Detect which cell encompasses the target text, then output its (x, y) center coordinate. 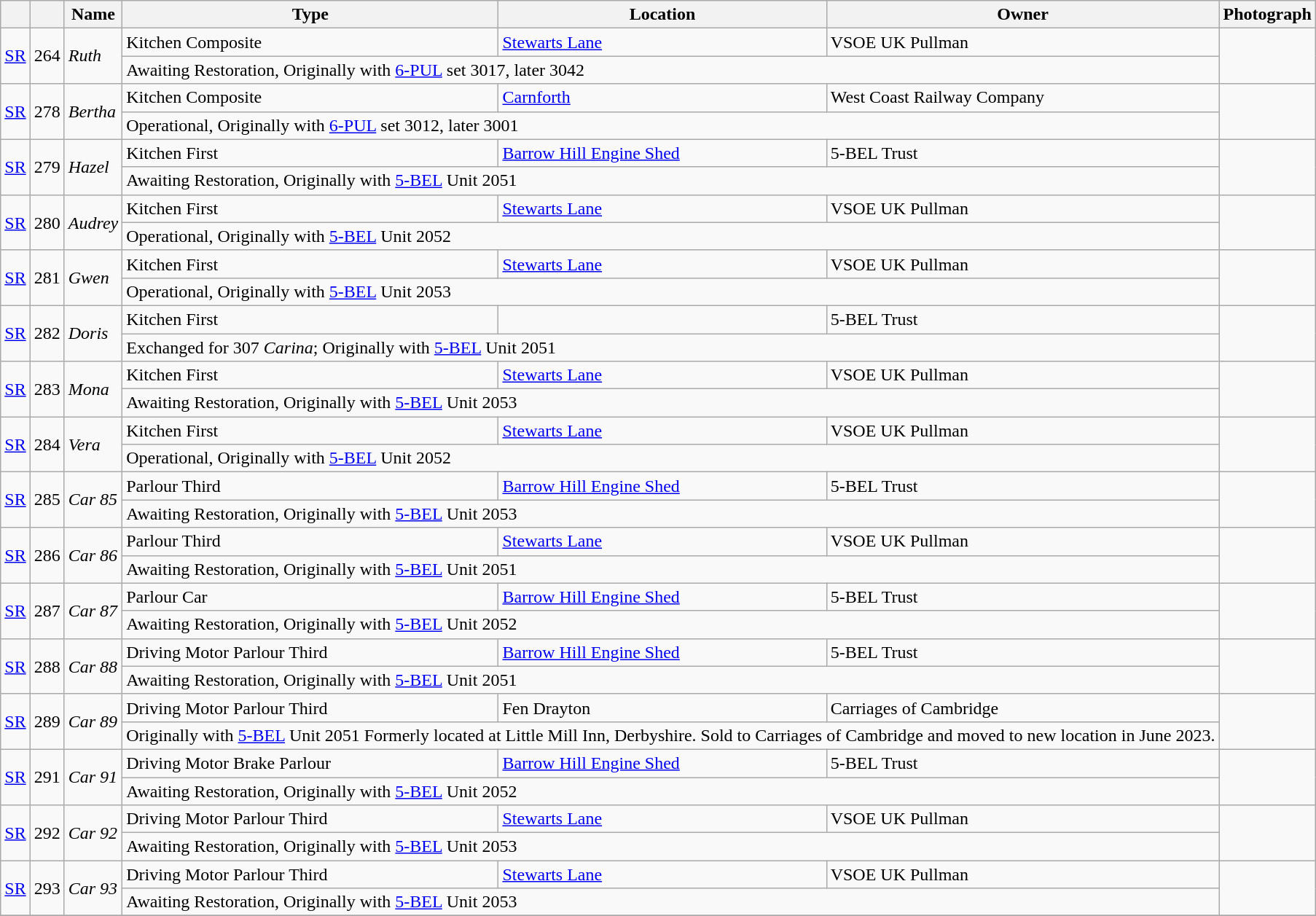
Car 89 (93, 721)
291 (47, 777)
287 (47, 611)
279 (47, 167)
Carnforth (662, 98)
292 (47, 833)
Name (93, 15)
Carriages of Cambridge (1023, 708)
Operational, Originally with 6-PUL set 3012, later 3001 (670, 125)
Car 91 (93, 777)
Photograph (1267, 15)
Operational, Originally with 5-BEL Unit 2053 (670, 291)
280 (47, 222)
284 (47, 445)
Mona (93, 389)
281 (47, 278)
Owner (1023, 15)
285 (47, 500)
Car 85 (93, 500)
293 (47, 888)
Vera (93, 445)
Audrey (93, 222)
282 (47, 333)
Type (310, 15)
283 (47, 389)
289 (47, 721)
Ruth (93, 56)
264 (47, 56)
Parlour Car (310, 597)
286 (47, 555)
Car 86 (93, 555)
Location (662, 15)
Doris (93, 333)
Exchanged for 307 Carina; Originally with 5-BEL Unit 2051 (670, 348)
West Coast Railway Company (1023, 98)
Driving Motor Brake Parlour (310, 763)
Car 93 (93, 888)
Fen Drayton (662, 708)
278 (47, 111)
Car 87 (93, 611)
Hazel (93, 167)
Bertha (93, 111)
Car 92 (93, 833)
Awaiting Restoration, Originally with 6-PUL set 3017, later 3042 (670, 70)
Gwen (93, 278)
Car 88 (93, 666)
288 (47, 666)
